Capture the cell that displays the provided text and extract its (x, y) central coordinate. 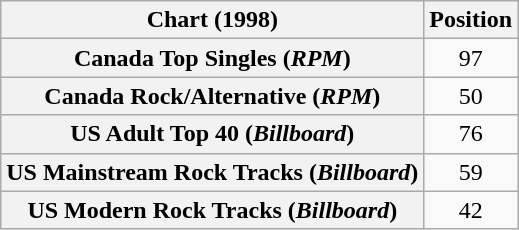
Chart (1998) (212, 20)
US Modern Rock Tracks (Billboard) (212, 210)
59 (471, 172)
42 (471, 210)
76 (471, 134)
Canada Rock/Alternative (RPM) (212, 96)
US Mainstream Rock Tracks (Billboard) (212, 172)
97 (471, 58)
Position (471, 20)
US Adult Top 40 (Billboard) (212, 134)
50 (471, 96)
Canada Top Singles (RPM) (212, 58)
